Locate the cell with the specified text and output its (x, y) center coordinate. 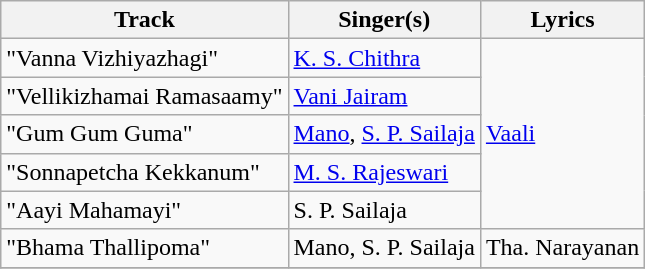
"Gum Gum Guma" (144, 134)
S. P. Sailaja (384, 210)
Vani Jairam (384, 96)
M. S. Rajeswari (384, 172)
"Vellikizhamai Ramasaamy" (144, 96)
"Aayi Mahamayi" (144, 210)
Lyrics (562, 20)
Vaali (562, 134)
Singer(s) (384, 20)
K. S. Chithra (384, 58)
"Vanna Vizhiyazhagi" (144, 58)
Track (144, 20)
"Sonnapetcha Kekkanum" (144, 172)
Tha. Narayanan (562, 248)
"Bhama Thallipoma" (144, 248)
